Output the [x, y] coordinate of the center of the cell containing the given text.  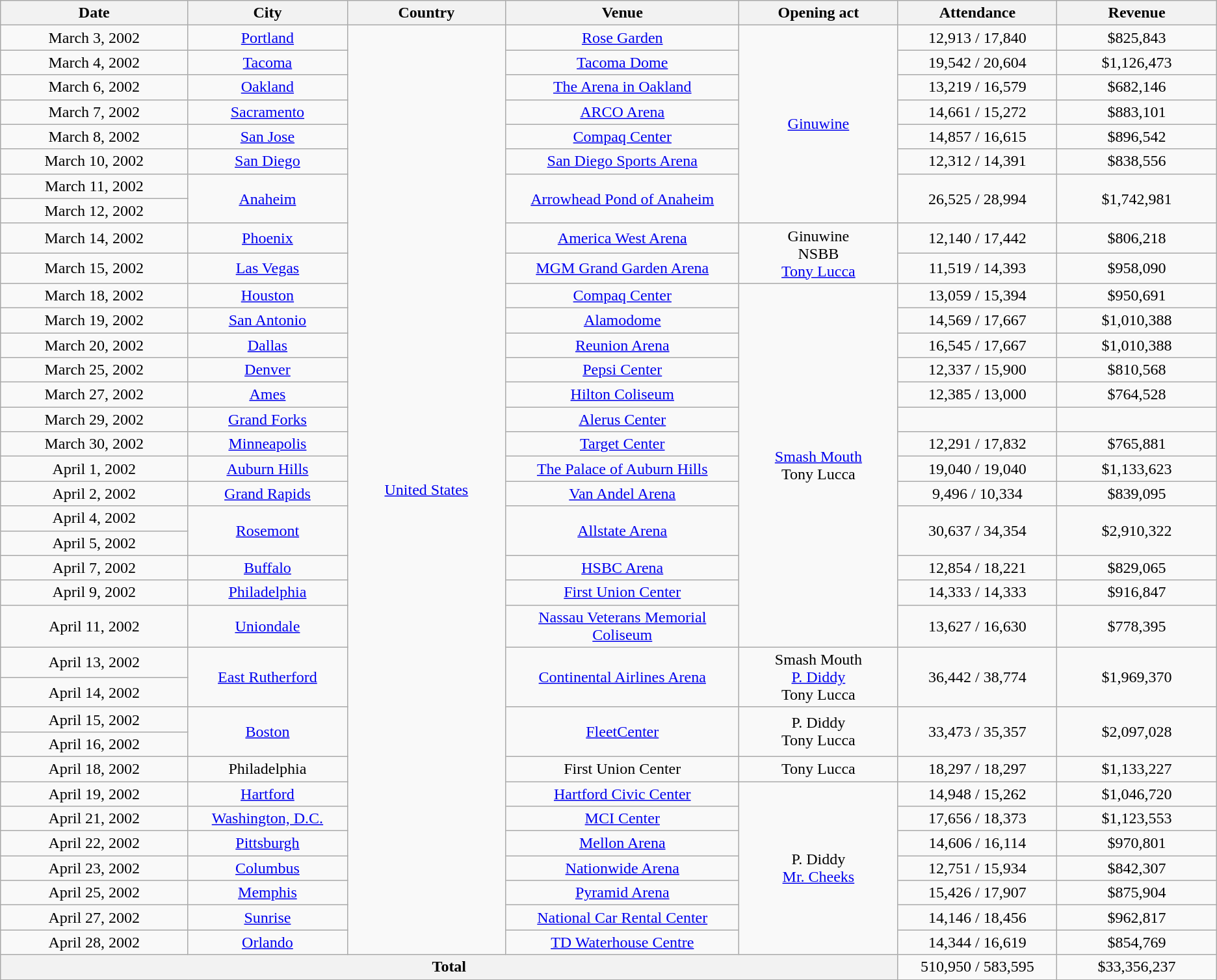
$1,742,981 [1136, 198]
$765,881 [1136, 444]
30,637 / 34,354 [978, 531]
Anaheim [268, 198]
East Rutherford [268, 677]
Tony Lucca [818, 769]
Smash MouthP. DiddyTony Lucca [818, 677]
15,426 / 17,907 [978, 893]
18,297 / 18,297 [978, 769]
14,857 / 16,615 [978, 137]
P. DiddyTony Lucca [818, 732]
April 11, 2002 [94, 626]
14,146 / 18,456 [978, 918]
Oakland [268, 87]
Nassau Veterans Memorial Coliseum [623, 626]
12,913 / 17,840 [978, 38]
April 28, 2002 [94, 942]
March 20, 2002 [94, 345]
April 13, 2002 [94, 662]
MGM Grand Garden Arena [623, 268]
14,569 / 17,667 [978, 320]
Arrowhead Pond of Anaheim [623, 198]
Rose Garden [623, 38]
12,337 / 15,900 [978, 370]
March 15, 2002 [94, 268]
Hartford [268, 794]
$825,843 [1136, 38]
GinuwineNSBBTony Lucca [818, 253]
Denver [268, 370]
April 9, 2002 [94, 592]
Washington, D.C. [268, 819]
America West Arena [623, 238]
$2,910,322 [1136, 531]
$778,395 [1136, 626]
12,291 / 17,832 [978, 444]
Pittsburgh [268, 843]
Rosemont [268, 531]
Buffalo [268, 568]
April 22, 2002 [94, 843]
$1,133,623 [1136, 469]
Grand Rapids [268, 494]
$896,542 [1136, 137]
Mellon Arena [623, 843]
$829,065 [1136, 568]
TD Waterhouse Centre [623, 942]
March 29, 2002 [94, 419]
April 7, 2002 [94, 568]
$970,801 [1136, 843]
National Car Rental Center [623, 918]
12,312 / 14,391 [978, 161]
April 4, 2002 [94, 518]
FleetCenter [623, 732]
17,656 / 18,373 [978, 819]
Total [449, 967]
$1,126,473 [1136, 62]
14,333 / 14,333 [978, 592]
Uniondale [268, 626]
Tacoma Dome [623, 62]
Smash MouthTony Lucca [818, 465]
9,496 / 10,334 [978, 494]
14,948 / 15,262 [978, 794]
San Antonio [268, 320]
United States [426, 490]
$875,904 [1136, 893]
$764,528 [1136, 395]
14,344 / 16,619 [978, 942]
Sacramento [268, 112]
March 10, 2002 [94, 161]
26,525 / 28,994 [978, 198]
$839,095 [1136, 494]
Ginuwine [818, 124]
510,950 / 583,595 [978, 967]
April 14, 2002 [94, 692]
Alerus Center [623, 419]
March 25, 2002 [94, 370]
San Diego [268, 161]
19,040 / 19,040 [978, 469]
Orlando [268, 942]
Dallas [268, 345]
12,854 / 18,221 [978, 568]
Opening act [818, 13]
Columbus [268, 868]
$1,123,553 [1136, 819]
Attendance [978, 13]
$1,133,227 [1136, 769]
16,545 / 17,667 [978, 345]
Grand Forks [268, 419]
March 8, 2002 [94, 137]
MCI Center [623, 819]
12,140 / 17,442 [978, 238]
The Arena in Oakland [623, 87]
19,542 / 20,604 [978, 62]
March 19, 2002 [94, 320]
Van Andel Arena [623, 494]
April 5, 2002 [94, 543]
$838,556 [1136, 161]
Las Vegas [268, 268]
12,385 / 13,000 [978, 395]
Continental Airlines Arena [623, 677]
April 2, 2002 [94, 494]
Reunion Arena [623, 345]
April 23, 2002 [94, 868]
$33,356,237 [1136, 967]
Alamodome [623, 320]
Allstate Arena [623, 531]
13,059 / 15,394 [978, 295]
Ames [268, 395]
Date [94, 13]
March 18, 2002 [94, 295]
11,519 / 14,393 [978, 268]
San Diego Sports Arena [623, 161]
March 30, 2002 [94, 444]
March 11, 2002 [94, 186]
Pyramid Arena [623, 893]
$682,146 [1136, 87]
P. DiddyMr. Cheeks [818, 868]
April 19, 2002 [94, 794]
Target Center [623, 444]
Pepsi Center [623, 370]
April 1, 2002 [94, 469]
Nationwide Arena [623, 868]
April 15, 2002 [94, 719]
HSBC Arena [623, 568]
Tacoma [268, 62]
March 7, 2002 [94, 112]
$854,769 [1136, 942]
12,751 / 15,934 [978, 868]
March 6, 2002 [94, 87]
Sunrise [268, 918]
Country [426, 13]
$883,101 [1136, 112]
San Jose [268, 137]
$806,218 [1136, 238]
13,219 / 16,579 [978, 87]
March 12, 2002 [94, 211]
$950,691 [1136, 295]
$958,090 [1136, 268]
$810,568 [1136, 370]
14,606 / 16,114 [978, 843]
Phoenix [268, 238]
March 4, 2002 [94, 62]
$962,817 [1136, 918]
Houston [268, 295]
April 25, 2002 [94, 893]
ARCO Arena [623, 112]
Boston [268, 732]
$916,847 [1136, 592]
April 21, 2002 [94, 819]
Minneapolis [268, 444]
$2,097,028 [1136, 732]
Auburn Hills [268, 469]
City [268, 13]
March 27, 2002 [94, 395]
Revenue [1136, 13]
Memphis [268, 893]
36,442 / 38,774 [978, 677]
April 27, 2002 [94, 918]
April 16, 2002 [94, 744]
Hilton Coliseum [623, 395]
13,627 / 16,630 [978, 626]
Portland [268, 38]
33,473 / 35,357 [978, 732]
April 18, 2002 [94, 769]
14,661 / 15,272 [978, 112]
Hartford Civic Center [623, 794]
The Palace of Auburn Hills [623, 469]
$1,046,720 [1136, 794]
March 14, 2002 [94, 238]
$842,307 [1136, 868]
March 3, 2002 [94, 38]
Venue [623, 13]
$1,969,370 [1136, 677]
